For the text-containing cell, return its midpoint in (x, y) coordinate format. 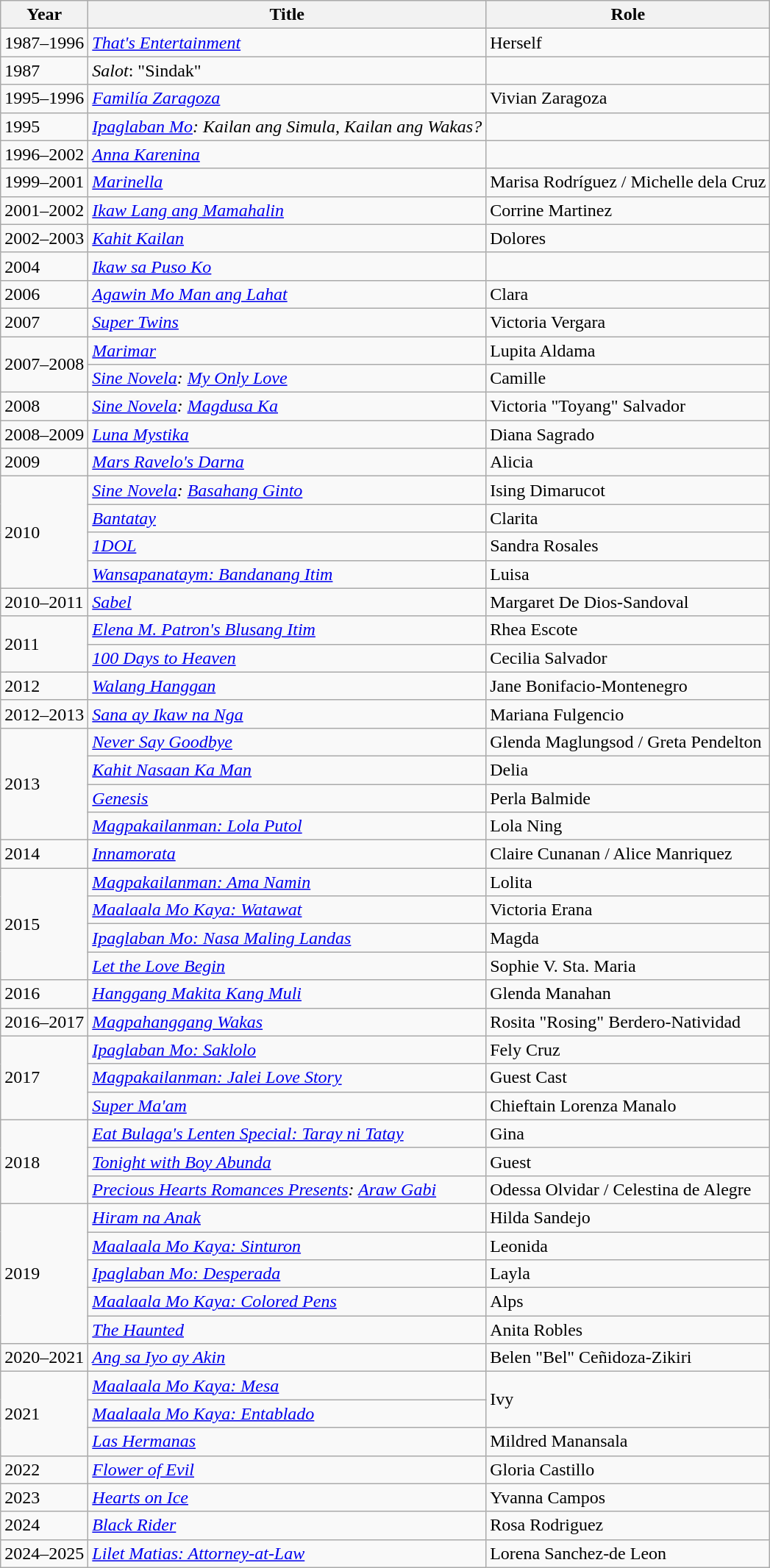
Maalaala Mo Kaya: Mesa (287, 1386)
2006 (44, 294)
1999–2001 (44, 182)
2024 (44, 1525)
Layla (628, 1274)
Hiram na Anak (287, 1217)
Las Hermanas (287, 1442)
Marinella (287, 182)
Margaret De Dios-Sandoval (628, 602)
Rhea Escote (628, 630)
2021 (44, 1414)
Sine Novela: Magdusa Ka (287, 407)
Magpakailanman: Ama Namin (287, 882)
Herself (628, 43)
Leonida (628, 1246)
Guest (628, 1161)
Maalaala Mo Kaya: Sinturon (287, 1246)
1995 (44, 126)
Familía Zaragoza (287, 99)
2018 (44, 1161)
2016 (44, 994)
2011 (44, 644)
Ipaglaban Mo: Nasa Maling Landas (287, 938)
Maalaala Mo Kaya: Colored Pens (287, 1302)
Title (287, 15)
Victoria Erana (628, 910)
1996–2002 (44, 154)
Ikaw Lang ang Mamahalin (287, 210)
Belen "Bel" Ceñidoza-Zikiri (628, 1358)
2008 (44, 407)
1987 (44, 71)
Sophie V. Sta. Maria (628, 966)
Ising Dimarucot (628, 490)
Odessa Olvidar / Celestina de Alegre (628, 1189)
Clara (628, 294)
Glenda Maglungsod / Greta Pendelton (628, 742)
Rosa Rodriguez (628, 1525)
Elena M. Patron's Blusang Itim (287, 630)
2013 (44, 784)
2012 (44, 686)
Ipaglaban Mo: Desperada (287, 1274)
2007 (44, 322)
Chieftain Lorenza Manalo (628, 1106)
Super Twins (287, 322)
Magpakailanman: Jalei Love Story (287, 1078)
Maalaala Mo Kaya: Entablado (287, 1414)
1995–1996 (44, 99)
Sandra Rosales (628, 546)
Luna Mystika (287, 434)
Jane Bonifacio-Montenegro (628, 686)
Dolores (628, 238)
Mars Ravelo's Darna (287, 462)
Lilet Matias: Attorney-at-Law (287, 1553)
Flower of Evil (287, 1469)
Anita Robles (628, 1330)
Super Ma'am (287, 1106)
Bantatay (287, 518)
Hanggang Makita Kang Muli (287, 994)
Camille (628, 379)
2007–2008 (44, 365)
Anna Karenina (287, 154)
Ikaw sa Puso Ko (287, 266)
Lupita Aldama (628, 351)
2017 (44, 1078)
Sana ay Ikaw na Nga (287, 714)
Clarita (628, 518)
Genesis (287, 798)
That's Entertainment (287, 43)
Yvanna Campos (628, 1497)
Hilda Sandejo (628, 1217)
Victoria Vergara (628, 322)
Sine Novela: My Only Love (287, 379)
Lolita (628, 882)
2012–2013 (44, 714)
Role (628, 15)
Fely Cruz (628, 1050)
2020–2021 (44, 1358)
Maalaala Mo Kaya: Watawat (287, 910)
Innamorata (287, 854)
Tonight with Boy Abunda (287, 1161)
Agawin Mo Man ang Lahat (287, 294)
Gina (628, 1134)
2024–2025 (44, 1553)
The Haunted (287, 1330)
Alps (628, 1302)
1DOL (287, 546)
2004 (44, 266)
Let the Love Begin (287, 966)
Wansapanataym: Bandanang Itim (287, 574)
Claire Cunanan / Alice Manriquez (628, 854)
100 Days to Heaven (287, 658)
Lola Ning (628, 826)
Lorena Sanchez-de Leon (628, 1553)
2010 (44, 532)
Walang Hanggan (287, 686)
Eat Bulaga's Lenten Special: Taray ni Tatay (287, 1134)
Kahit Kailan (287, 238)
Sine Novela: Basahang Ginto (287, 490)
2001–2002 (44, 210)
Corrine Martinez (628, 210)
2010–2011 (44, 602)
Guest Cast (628, 1078)
Delia (628, 770)
Alicia (628, 462)
Precious Hearts Romances Presents: Araw Gabi (287, 1189)
Magda (628, 938)
Ang sa Iyo ay Akin (287, 1358)
2009 (44, 462)
Magpahanggang Wakas (287, 1022)
Magpakailanman: Lola Putol (287, 826)
Sabel (287, 602)
Mildred Manansala (628, 1442)
2002–2003 (44, 238)
2008–2009 (44, 434)
Year (44, 15)
Marimar (287, 351)
Victoria "Toyang" Salvador (628, 407)
2023 (44, 1497)
Ipaglaban Mo: Saklolo (287, 1050)
Rosita "Rosing" Berdero-Natividad (628, 1022)
Diana Sagrado (628, 434)
Kahit Nasaan Ka Man (287, 770)
Salot: "Sindak" (287, 71)
Ivy (628, 1400)
Never Say Goodbye (287, 742)
Marisa Rodríguez / Michelle dela Cruz (628, 182)
2015 (44, 924)
Ipaglaban Mo: Kailan ang Simula, Kailan ang Wakas? (287, 126)
Black Rider (287, 1525)
Mariana Fulgencio (628, 714)
Luisa (628, 574)
Hearts on Ice (287, 1497)
Cecilia Salvador (628, 658)
1987–1996 (44, 43)
2016–2017 (44, 1022)
2019 (44, 1273)
2022 (44, 1469)
2014 (44, 854)
Gloria Castillo (628, 1469)
Vivian Zaragoza (628, 99)
Glenda Manahan (628, 994)
Perla Balmide (628, 798)
